Return the (X, Y) coordinate for the center point of the cell that contains the specified text.  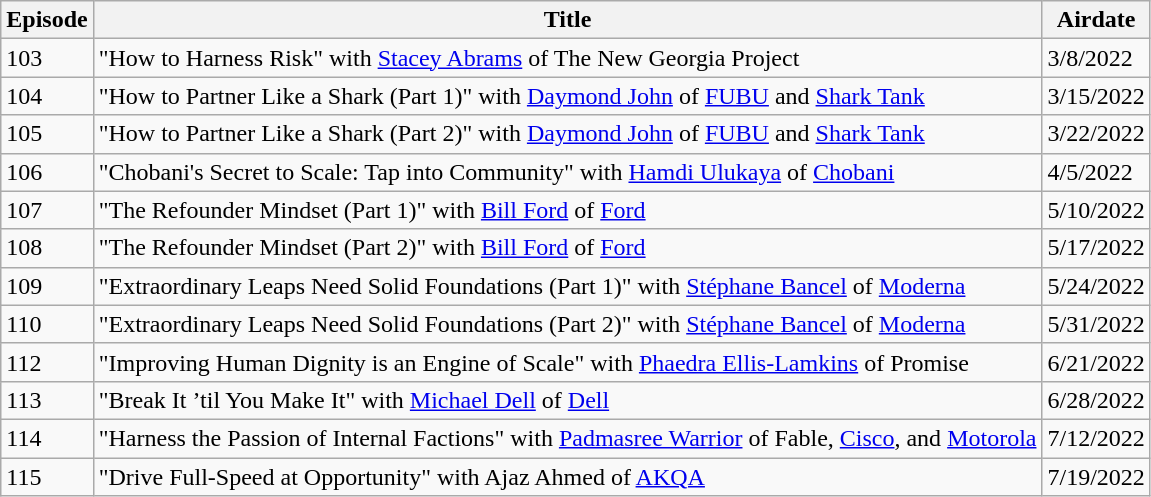
"How to Partner Like a Shark (Part 2)" with Daymond John of FUBU and Shark Tank (568, 134)
7/12/2022 (1096, 438)
104 (47, 96)
3/22/2022 (1096, 134)
3/15/2022 (1096, 96)
Airdate (1096, 20)
5/31/2022 (1096, 324)
"Improving Human Dignity is an Engine of Scale" with Phaedra Ellis-Lamkins of Promise (568, 362)
105 (47, 134)
"Chobani's Secret to Scale: Tap into Community" with Hamdi Ulukaya of Chobani (568, 172)
109 (47, 286)
Title (568, 20)
"Extraordinary Leaps Need Solid Foundations (Part 2)" with Stéphane Bancel of Moderna (568, 324)
"How to Partner Like a Shark (Part 1)" with Daymond John of FUBU and Shark Tank (568, 96)
5/24/2022 (1096, 286)
110 (47, 324)
7/19/2022 (1096, 477)
5/17/2022 (1096, 248)
"Break It ’til You Make It" with Michael Dell of Dell (568, 400)
6/21/2022 (1096, 362)
112 (47, 362)
"Extraordinary Leaps Need Solid Foundations (Part 1)" with Stéphane Bancel of Moderna (568, 286)
6/28/2022 (1096, 400)
"The Refounder Mindset (Part 1)" with Bill Ford of Ford (568, 210)
4/5/2022 (1096, 172)
"The Refounder Mindset (Part 2)" with Bill Ford of Ford (568, 248)
107 (47, 210)
115 (47, 477)
"How to Harness Risk" with Stacey Abrams of The New Georgia Project (568, 58)
5/10/2022 (1096, 210)
108 (47, 248)
"Harness the Passion of Internal Factions" with Padmasree Warrior of Fable, Cisco, and Motorola (568, 438)
113 (47, 400)
106 (47, 172)
Episode (47, 20)
3/8/2022 (1096, 58)
103 (47, 58)
"Drive Full-Speed at Opportunity" with Ajaz Ahmed of AKQA (568, 477)
114 (47, 438)
